For the text-containing cell, return its midpoint in [X, Y] coordinate format. 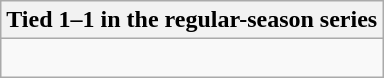
Tied 1–1 in the regular-season series [192, 20]
